For the text-containing cell, return its midpoint in [x, y] coordinate format. 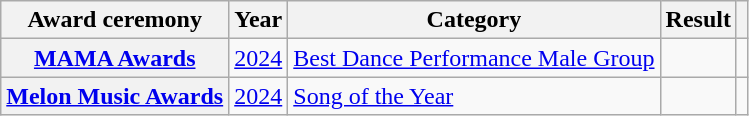
Result [698, 20]
Song of the Year [474, 96]
Melon Music Awards [115, 96]
Year [258, 20]
Category [474, 20]
Best Dance Performance Male Group [474, 58]
MAMA Awards [115, 58]
Award ceremony [115, 20]
